Search for the cell housing the specified text and yield its [x, y] center coordinate. 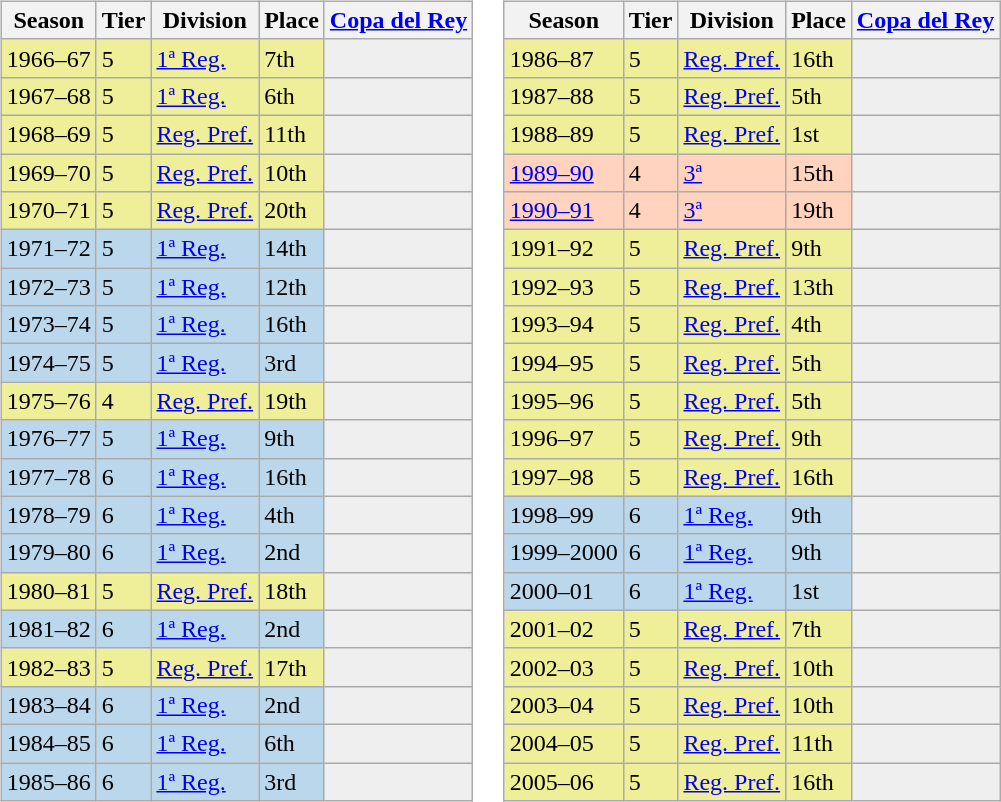
1996–97 [564, 439]
20th [292, 211]
1975–76 [48, 401]
1971–72 [48, 249]
2002–03 [564, 667]
1968–69 [48, 134]
13th [819, 287]
1978–79 [48, 515]
1989–90 [564, 173]
1980–81 [48, 591]
1967–68 [48, 96]
1979–80 [48, 553]
1987–88 [564, 96]
1981–82 [48, 629]
2003–04 [564, 705]
1997–98 [564, 477]
1985–86 [48, 781]
1995–96 [564, 401]
1984–85 [48, 743]
1992–93 [564, 287]
1986–87 [564, 58]
1999–2000 [564, 553]
1970–71 [48, 211]
1973–74 [48, 325]
2004–05 [564, 743]
12th [292, 287]
17th [292, 667]
1969–70 [48, 173]
15th [819, 173]
1974–75 [48, 363]
1982–83 [48, 667]
1972–73 [48, 287]
1994–95 [564, 363]
1991–92 [564, 249]
18th [292, 591]
14th [292, 249]
1988–89 [564, 134]
1990–91 [564, 211]
1966–67 [48, 58]
2001–02 [564, 629]
1976–77 [48, 439]
1977–78 [48, 477]
1983–84 [48, 705]
2000–01 [564, 591]
2005–06 [564, 781]
1998–99 [564, 515]
1993–94 [564, 325]
